Scan for the cell matching the given text and deliver its [X, Y] coordinate at center. 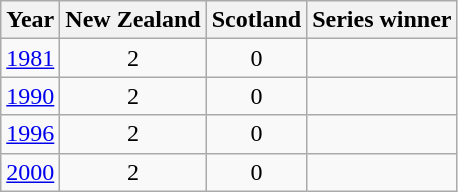
Series winner [382, 20]
1996 [30, 134]
2000 [30, 172]
New Zealand [133, 20]
Scotland [256, 20]
Year [30, 20]
1990 [30, 96]
1981 [30, 58]
